Determine the [X, Y] coordinate at the center of the cell enclosing the given text.  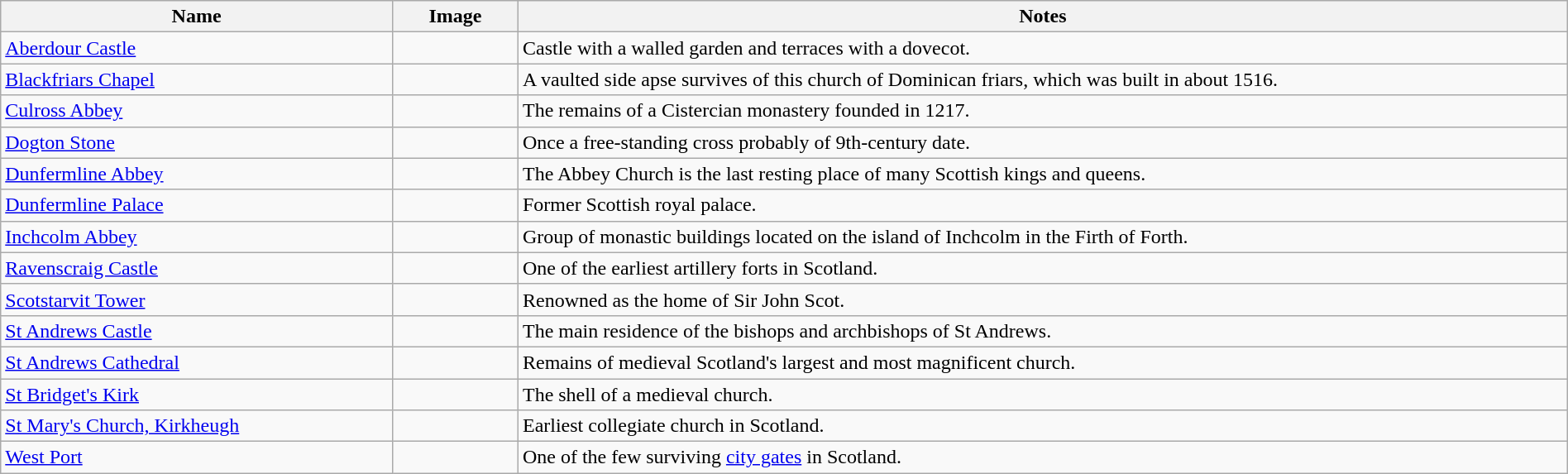
The shell of a medieval church. [1042, 395]
One of the few surviving city gates in Scotland. [1042, 457]
Image [455, 17]
Former Scottish royal palace. [1042, 205]
The remains of a Cistercian monastery founded in 1217. [1042, 111]
The Abbey Church is the last resting place of many Scottish kings and queens. [1042, 174]
Dogton Stone [197, 142]
Inchcolm Abbey [197, 237]
Once a free-standing cross probably of 9th-century date. [1042, 142]
Dunfermline Palace [197, 205]
One of the earliest artillery forts in Scotland. [1042, 268]
Group of monastic buildings located on the island of Inchcolm in the Firth of Forth. [1042, 237]
St Andrews Castle [197, 331]
Renowned as the home of Sir John Scot. [1042, 299]
Scotstarvit Tower [197, 299]
St Andrews Cathedral [197, 362]
St Mary's Church, Kirkheugh [197, 426]
Earliest collegiate church in Scotland. [1042, 426]
Ravenscraig Castle [197, 268]
The main residence of the bishops and archbishops of St Andrews. [1042, 331]
Dunfermline Abbey [197, 174]
Remains of medieval Scotland's largest and most magnificent church. [1042, 362]
St Bridget's Kirk [197, 395]
Castle with a walled garden and terraces with a dovecot. [1042, 48]
West Port [197, 457]
Aberdour Castle [197, 48]
Notes [1042, 17]
Culross Abbey [197, 111]
A vaulted side apse survives of this church of Dominican friars, which was built in about 1516. [1042, 79]
Name [197, 17]
Blackfriars Chapel [197, 79]
